Find where the given text appears and provide that cell's center as [X, Y] coordinate. 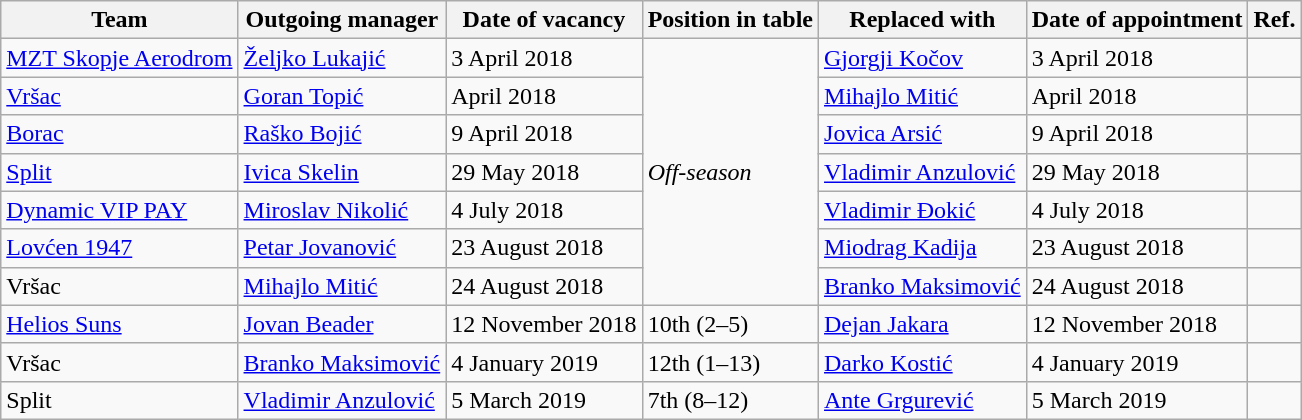
Outgoing manager [342, 20]
Raško Bojić [342, 134]
Gjorgji Kočov [923, 58]
Miodrag Kadija [923, 248]
Replaced with [923, 20]
Position in table [730, 20]
Ivica Skelin [342, 172]
MZT Skopje Aerodrom [120, 58]
Off-season [730, 172]
Jovan Beader [342, 324]
12th (1–13) [730, 362]
Jovica Arsić [923, 134]
Petar Jovanović [342, 248]
Miroslav Nikolić [342, 210]
Željko Lukajić [342, 58]
7th (8–12) [730, 400]
Ante Grgurević [923, 400]
Team [120, 20]
Goran Topić [342, 96]
Date of vacancy [544, 20]
Ref. [1274, 20]
Vladimir Đokić [923, 210]
Dejan Jakara [923, 324]
Lovćen 1947 [120, 248]
Helios Suns [120, 324]
Darko Kostić [923, 362]
Borac [120, 134]
Date of appointment [1137, 20]
Dynamic VIP PAY [120, 210]
10th (2–5) [730, 324]
